Search for the cell housing the specified text and yield its (x, y) center coordinate. 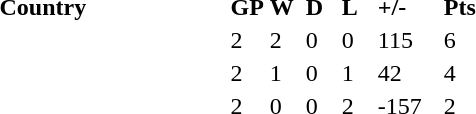
42 (408, 73)
115 (408, 40)
